Return the [x, y] coordinate for the center point of the cell that contains the specified text.  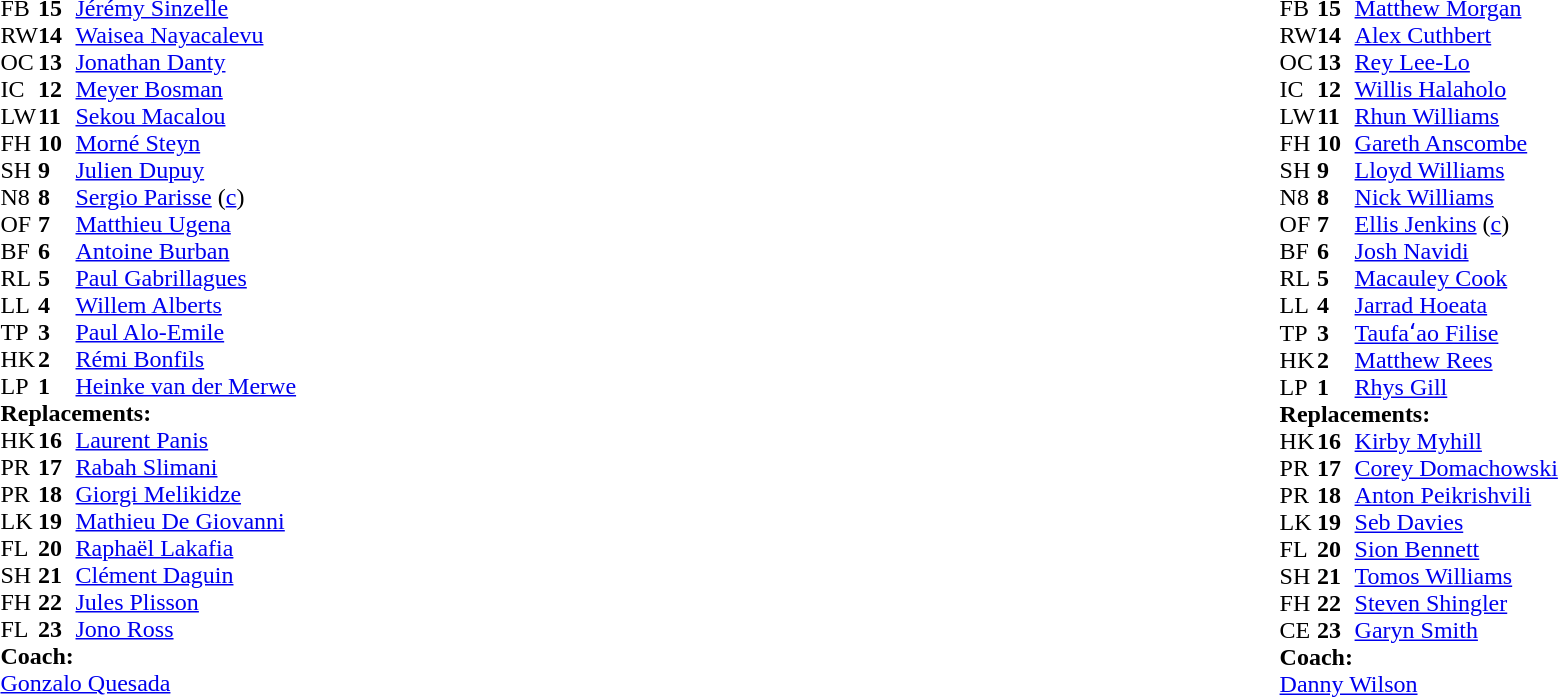
Seb Davies [1456, 522]
Ellis Jenkins (c) [1456, 224]
Matthieu Ugena [186, 224]
Willem Alberts [186, 306]
Paul Gabrillagues [186, 278]
Sekou Macalou [186, 116]
Mathieu De Giovanni [186, 522]
Gareth Anscombe [1456, 144]
Macauley Cook [1456, 278]
Tomos Williams [1456, 576]
Rey Lee-Lo [1456, 62]
Jonathan Danty [186, 62]
Corey Domachowski [1456, 468]
Rhys Gill [1456, 388]
Gonzalo Quesada [148, 684]
Meyer Bosman [186, 90]
Laurent Panis [186, 440]
Jarrad Hoeata [1456, 306]
Antoine Burban [186, 252]
Raphaël Lakafia [186, 548]
Alex Cuthbert [1456, 36]
Sion Bennett [1456, 550]
Lloyd Williams [1456, 170]
Julien Dupuy [186, 170]
Matthew Rees [1456, 360]
Morné Steyn [186, 144]
Rémi Bonfils [186, 360]
Steven Shingler [1456, 604]
Kirby Myhill [1456, 442]
Waisea Nayacalevu [186, 36]
Garyn Smith [1456, 630]
Nick Williams [1456, 198]
CE [1299, 630]
Taufaʻao Filise [1456, 332]
Sergio Parisse (c) [186, 198]
Willis Halaholo [1456, 90]
Jono Ross [186, 630]
Jules Plisson [186, 602]
Clément Daguin [186, 576]
Anton Peikrishvili [1456, 496]
Giorgi Melikidze [186, 494]
Rhun Williams [1456, 116]
Paul Alo-Emile [186, 332]
Heinke van der Merwe [186, 386]
Josh Navidi [1456, 252]
Rabah Slimani [186, 468]
